Detect which cell encompasses the target text, then output its (X, Y) center coordinate. 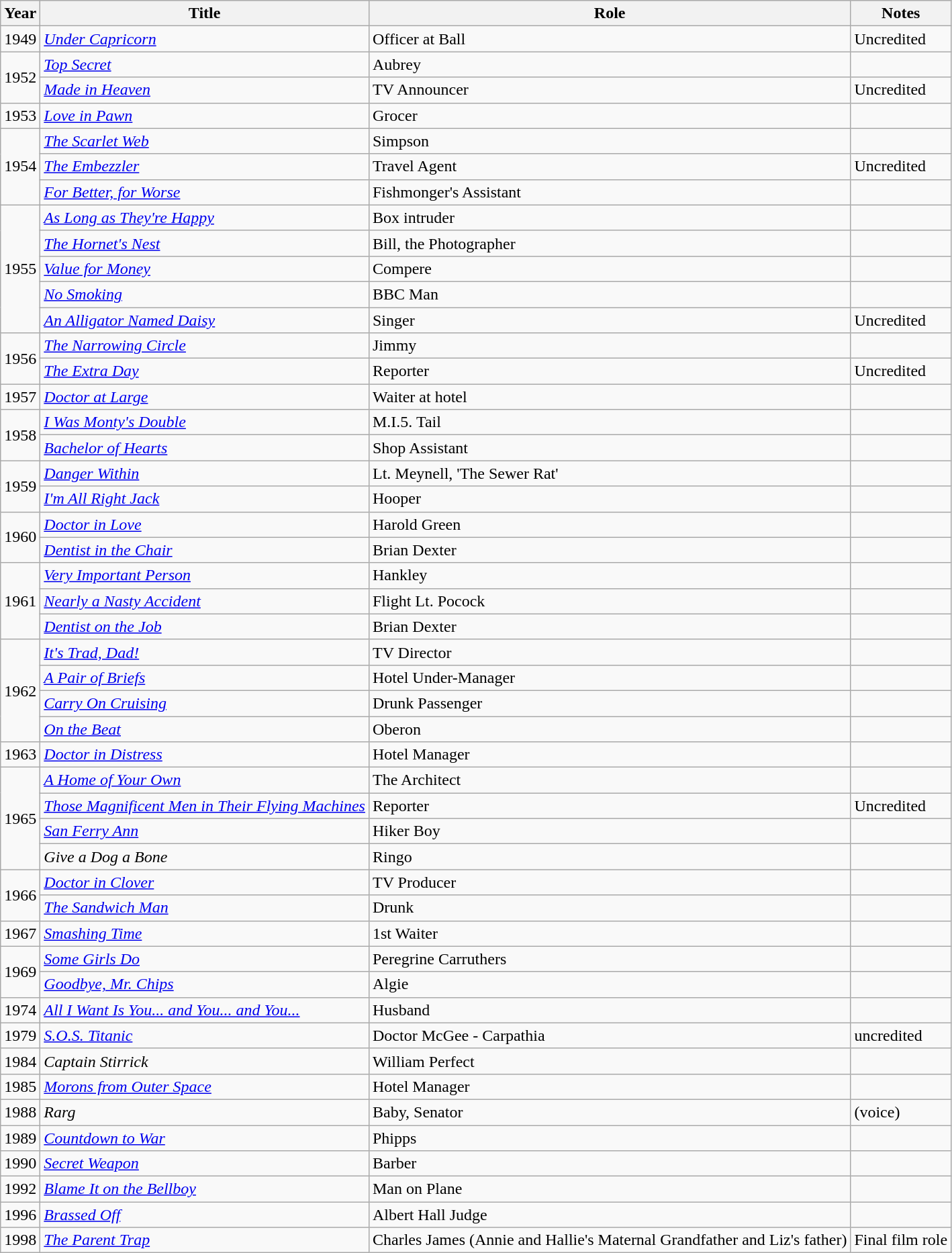
1956 (20, 359)
1965 (20, 819)
Title (205, 13)
Notes (901, 13)
Under Capricorn (205, 39)
Barber (610, 1164)
All I Want Is You... and You... and You... (205, 1010)
uncredited (901, 1035)
Rarg (205, 1112)
An Alligator Named Daisy (205, 320)
Hotel Under-Manager (610, 678)
The Scarlet Web (205, 141)
1988 (20, 1112)
Husband (610, 1010)
1960 (20, 537)
Aubrey (610, 64)
1966 (20, 895)
Nearly a Nasty Accident (205, 601)
Fishmonger's Assistant (610, 192)
Charles James (Annie and Hallie's Maternal Grandfather and Liz's father) (610, 1240)
Captain Stirrick (205, 1061)
1985 (20, 1086)
Doctor in Distress (205, 755)
For Better, for Worse (205, 192)
1962 (20, 690)
S.O.S. Titanic (205, 1035)
1949 (20, 39)
Made in Heaven (205, 90)
Albert Hall Judge (610, 1215)
Top Secret (205, 64)
Peregrine Carruthers (610, 959)
Dentist in the Chair (205, 550)
Danger Within (205, 473)
Shop Assistant (610, 448)
The Embezzler (205, 167)
Singer (610, 320)
1998 (20, 1240)
Compere (610, 269)
Role (610, 13)
I'm All Right Jack (205, 499)
BBC Man (610, 294)
Hooper (610, 499)
Lt. Meynell, 'The Sewer Rat' (610, 473)
1963 (20, 755)
1979 (20, 1035)
The Hornet's Nest (205, 243)
Oberon (610, 729)
Year (20, 13)
Morons from Outer Space (205, 1086)
1955 (20, 269)
As Long as They're Happy (205, 218)
Box intruder (610, 218)
Value for Money (205, 269)
Baby, Senator (610, 1112)
Countdown to War (205, 1138)
Goodbye, Mr. Chips (205, 984)
1954 (20, 167)
1996 (20, 1215)
Man on Plane (610, 1189)
1967 (20, 933)
Carry On Cruising (205, 703)
On the Beat (205, 729)
1969 (20, 972)
A Pair of Briefs (205, 678)
The Extra Day (205, 371)
1990 (20, 1164)
I Was Monty's Double (205, 422)
Jimmy (610, 346)
Bachelor of Hearts (205, 448)
TV Producer (610, 882)
Grocer (610, 115)
Doctor in Clover (205, 882)
Simpson (610, 141)
1953 (20, 115)
William Perfect (610, 1061)
Drunk Passenger (610, 703)
1957 (20, 397)
1989 (20, 1138)
Travel Agent (610, 167)
1952 (20, 77)
TV Director (610, 652)
Bill, the Photographer (610, 243)
It's Trad, Dad! (205, 652)
Officer at Ball (610, 39)
Hiker Boy (610, 831)
Phipps (610, 1138)
Doctor McGee - Carpathia (610, 1035)
Flight Lt. Pocock (610, 601)
Very Important Person (205, 575)
Smashing Time (205, 933)
Doctor in Love (205, 524)
Those Magnificent Men in Their Flying Machines (205, 806)
Doctor at Large (205, 397)
Blame It on the Bellboy (205, 1189)
(voice) (901, 1112)
TV Announcer (610, 90)
Hankley (610, 575)
Give a Dog a Bone (205, 857)
Ringo (610, 857)
Harold Green (610, 524)
Drunk (610, 908)
Final film role (901, 1240)
The Narrowing Circle (205, 346)
The Parent Trap (205, 1240)
Secret Weapon (205, 1164)
A Home of Your Own (205, 780)
1984 (20, 1061)
1st Waiter (610, 933)
Some Girls Do (205, 959)
Dentist on the Job (205, 626)
No Smoking (205, 294)
Brassed Off (205, 1215)
Algie (610, 984)
San Ferry Ann (205, 831)
The Sandwich Man (205, 908)
Waiter at hotel (610, 397)
1974 (20, 1010)
Love in Pawn (205, 115)
1961 (20, 601)
1992 (20, 1189)
M.I.5. Tail (610, 422)
1959 (20, 486)
The Architect (610, 780)
1958 (20, 435)
